Return (x, y) of the center of cell containing provided text 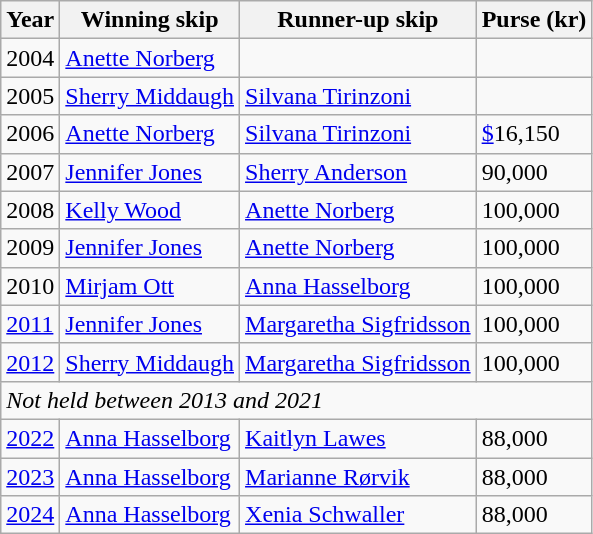
2024 (30, 515)
$16,150 (534, 134)
Kaitlyn Lawes (358, 438)
2011 (30, 324)
Purse (kr) (534, 20)
2006 (30, 134)
2008 (30, 210)
2009 (30, 248)
Kelly Wood (150, 210)
2005 (30, 96)
Not held between 2013 and 2021 (296, 400)
2007 (30, 172)
2012 (30, 362)
Winning skip (150, 20)
2023 (30, 477)
Sherry Anderson (358, 172)
2004 (30, 58)
90,000 (534, 172)
Mirjam Ott (150, 286)
Xenia Schwaller (358, 515)
2010 (30, 286)
2022 (30, 438)
Runner-up skip (358, 20)
Marianne Rørvik (358, 477)
Year (30, 20)
